Determine the (X, Y) coordinate at the center of the cell enclosing the given text.  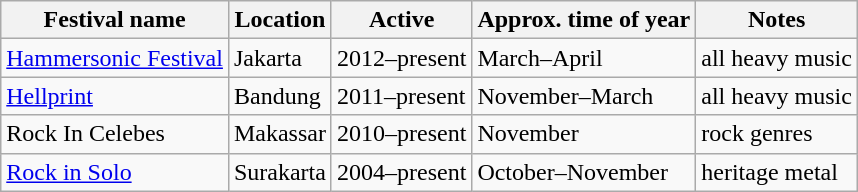
Rock in Solo (115, 172)
Festival name (115, 20)
Hellprint (115, 96)
Location (280, 20)
heritage metal (777, 172)
Notes (777, 20)
2011–present (401, 96)
Rock In Celebes (115, 134)
Surakarta (280, 172)
Makassar (280, 134)
Bandung (280, 96)
March–April (584, 58)
October–November (584, 172)
November (584, 134)
Active (401, 20)
2004–present (401, 172)
Jakarta (280, 58)
Hammersonic Festival (115, 58)
November–March (584, 96)
2010–present (401, 134)
Approx. time of year (584, 20)
rock genres (777, 134)
2012–present (401, 58)
